Return the [X, Y] coordinate for the center point of the cell that contains the specified text.  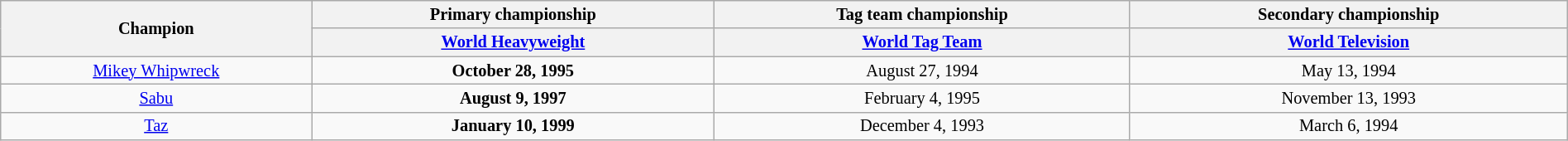
World Heavyweight [513, 42]
Sabu [156, 98]
Mikey Whipwreck [156, 70]
Secondary championship [1348, 14]
October 28, 1995 [513, 70]
Primary championship [513, 14]
February 4, 1995 [922, 98]
March 6, 1994 [1348, 126]
May 13, 1994 [1348, 70]
November 13, 1993 [1348, 98]
August 9, 1997 [513, 98]
Taz [156, 126]
Tag team championship [922, 14]
World Tag Team [922, 42]
August 27, 1994 [922, 70]
World Television [1348, 42]
December 4, 1993 [922, 126]
Champion [156, 28]
January 10, 1999 [513, 126]
